Pinpoint the cell where the given text exists, returning its (X, Y) midpoint coordinate. 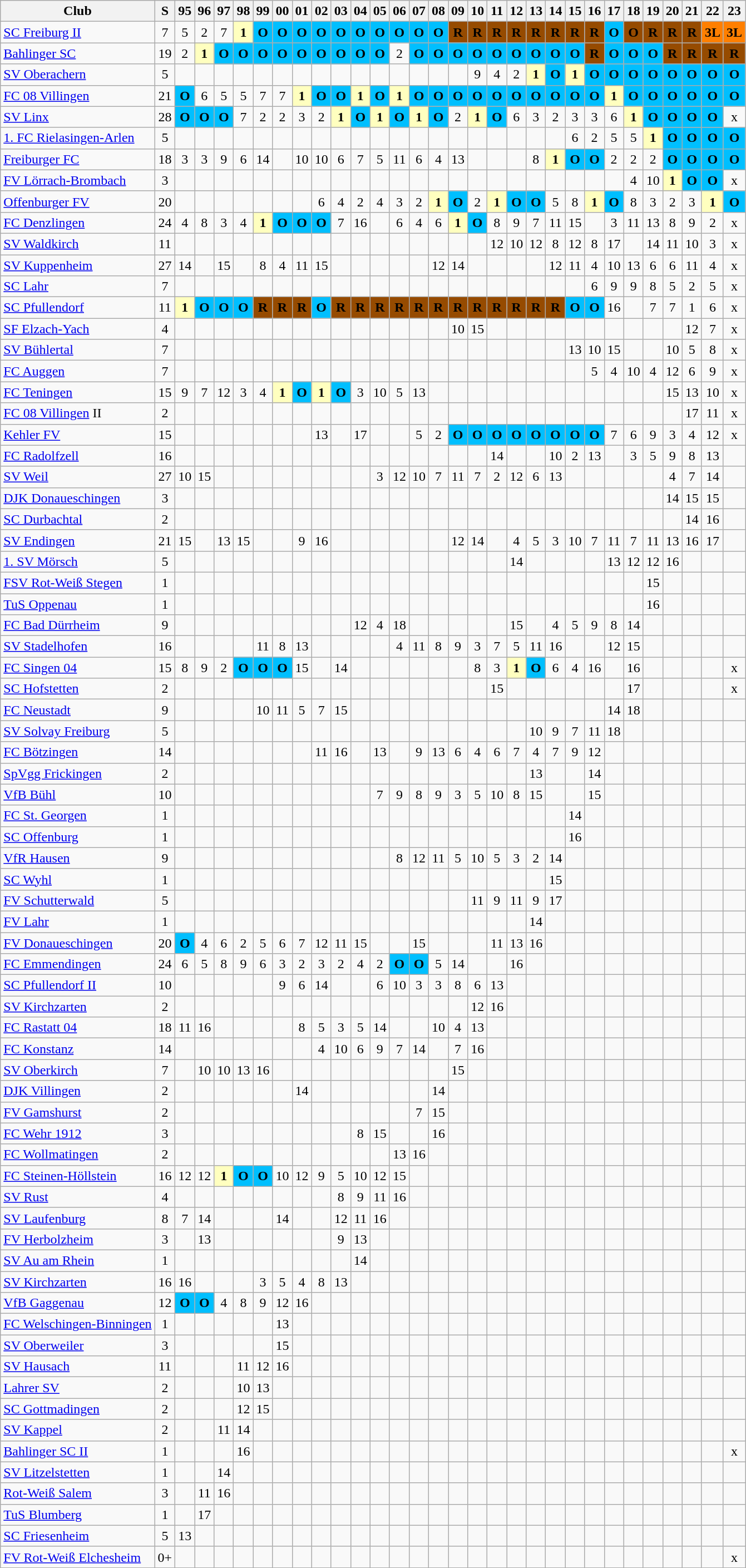
95 (185, 11)
FC 08 Villingen (78, 96)
SV Oberkirch (78, 1070)
SV Oberachern (78, 75)
SV Endingen (78, 540)
Kehler FV (78, 435)
SpVgg Frickingen (78, 773)
TuS Blumberg (78, 1515)
04 (360, 11)
SV Kappel (78, 1430)
FC St. Georgen (78, 816)
FC Auggen (78, 371)
SC Pfullendorf II (78, 985)
SV Litzelstetten (78, 1472)
VfB Gaggenau (78, 1303)
Freiburger FC (78, 159)
FV Lahr (78, 921)
TuS Oppenau (78, 604)
FC Singen 04 (78, 668)
SC Durbachtal (78, 519)
FC Bad Dürrheim (78, 625)
SC Gottmadingen (78, 1409)
Bahlinger SC (78, 53)
SC Hofstetten (78, 689)
01 (302, 11)
0+ (165, 1557)
28 (165, 117)
FV Schutterwald (78, 900)
FC Emmendingen (78, 964)
Club (78, 11)
FC Steinen-Höllstein (78, 1176)
FV Rot-Weiß Elchesheim (78, 1557)
SF Elzach-Yach (78, 329)
SV Bühlertal (78, 350)
07 (418, 11)
SC Offenburg (78, 837)
SC Lahr (78, 287)
09 (458, 11)
SC Friesenheim (78, 1536)
SV Waldkirch (78, 244)
98 (244, 11)
FV Herbolzheim (78, 1239)
SC Freiburg II (78, 32)
FV Gamshurst (78, 1112)
1. SV Mörsch (78, 561)
FC Neustadt (78, 710)
FC Wehr 1912 (78, 1133)
FC Bötzingen (78, 752)
SV Laufenburg (78, 1218)
FV Donaueschingen (78, 943)
FC Denzlingen (78, 223)
05 (379, 11)
SV Linx (78, 117)
03 (340, 11)
SV Au am Rhein (78, 1260)
FC Teningen (78, 392)
DJK Villingen (78, 1091)
VfR Hausen (78, 858)
SV Rust (78, 1197)
FC Wollmatingen (78, 1155)
FC Rastatt 04 (78, 1028)
SV Kuppenheim (78, 265)
Offenburger FV (78, 201)
08 (438, 11)
SV Stadelhofen (78, 647)
97 (224, 11)
S (165, 11)
VfB Bühl (78, 795)
Lahrer SV (78, 1388)
FC 08 Villingen II (78, 413)
99 (263, 11)
FC Welschingen-Binningen (78, 1324)
96 (205, 11)
Bahlinger SC II (78, 1451)
02 (322, 11)
22 (712, 11)
FC Radolfzell (78, 456)
FV Lörrach-Brombach (78, 180)
DJK Donaueschingen (78, 498)
SC Pfullendorf (78, 308)
FC Konstanz (78, 1049)
SV Weil (78, 477)
SV Hausach (78, 1367)
SV Oberweiler (78, 1345)
SC Wyhl (78, 879)
Rot-Weiß Salem (78, 1493)
1. FC Rielasingen-Arlen (78, 138)
00 (283, 11)
FSV Rot-Weiß Stegen (78, 583)
06 (399, 11)
SV Solvay Freiburg (78, 731)
23 (734, 11)
